Locate the cell with the specified text and output its (X, Y) center coordinate. 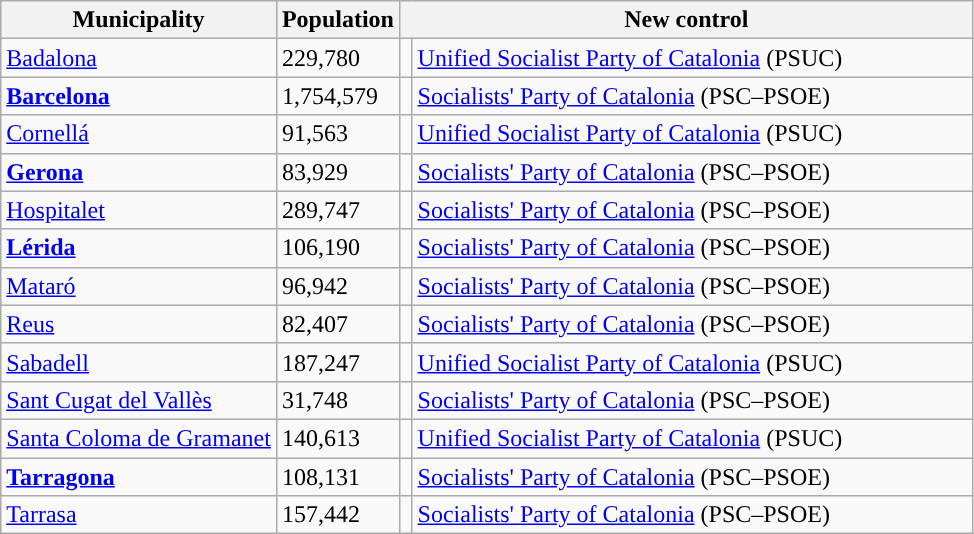
New control (686, 20)
108,131 (338, 477)
96,942 (338, 286)
Hospitalet (139, 210)
Tarrasa (139, 515)
83,929 (338, 172)
Mataró (139, 286)
31,748 (338, 400)
106,190 (338, 248)
Badalona (139, 58)
Gerona (139, 172)
82,407 (338, 324)
157,442 (338, 515)
Lérida (139, 248)
Cornellá (139, 134)
140,613 (338, 438)
Reus (139, 324)
187,247 (338, 362)
Santa Coloma de Gramanet (139, 438)
Municipality (139, 20)
Tarragona (139, 477)
Barcelona (139, 96)
289,747 (338, 210)
Sabadell (139, 362)
1,754,579 (338, 96)
229,780 (338, 58)
Population (338, 20)
91,563 (338, 134)
Sant Cugat del Vallès (139, 400)
